Return the [X, Y] coordinate for the center point of the cell that contains the specified text.  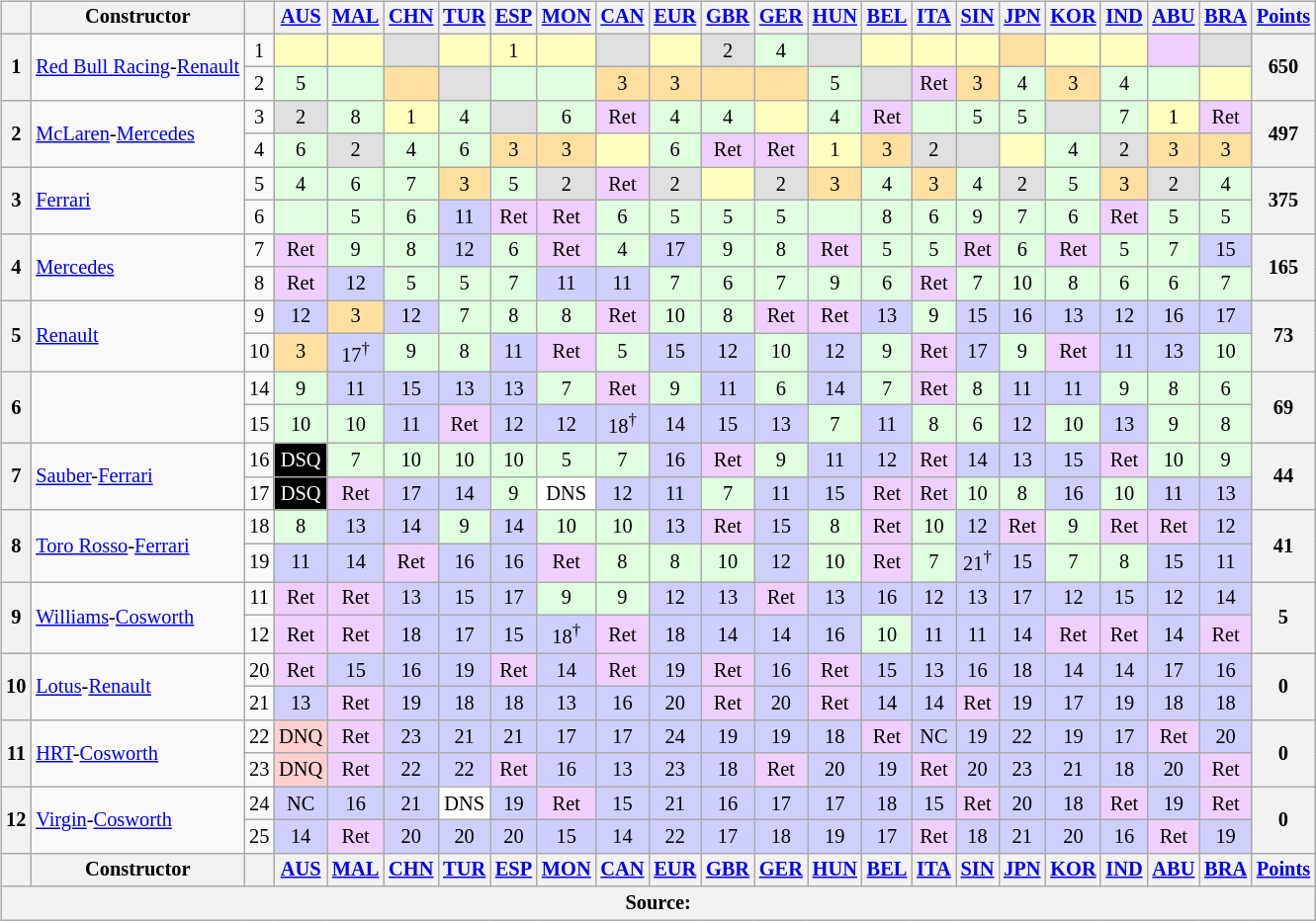
375 [1283, 200]
Toro Rosso-Ferrari [137, 545]
165 [1283, 267]
17† [356, 352]
Ferrari [137, 200]
25 [259, 837]
44 [1283, 476]
497 [1283, 134]
Renault [137, 336]
Mercedes [137, 267]
Virgin-Cosworth [137, 820]
21† [978, 563]
Williams-Cosworth [137, 619]
69 [1283, 407]
Sauber-Ferrari [137, 476]
Source: [658, 903]
41 [1283, 545]
HRT-Cosworth [137, 753]
McLaren-Mercedes [137, 134]
73 [1283, 336]
650 [1283, 67]
Red Bull Racing-Renault [137, 67]
Lotus-Renault [137, 686]
